Scan for the cell matching the given text and deliver its (X, Y) coordinate at center. 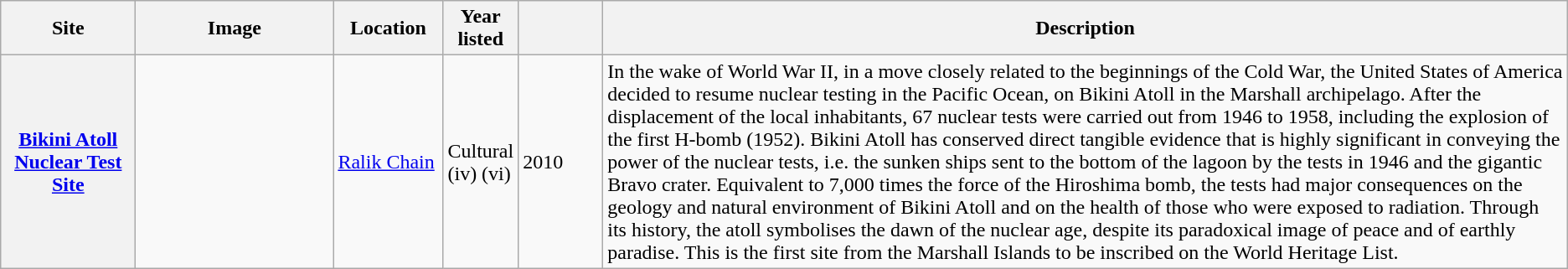
2010 (561, 162)
Cultural (iv) (vi) (481, 162)
Site (69, 28)
Location (389, 28)
Year listed (481, 28)
Ralik Chain (389, 162)
Image (235, 28)
Description (1086, 28)
Bikini Atoll Nuclear Test Site (69, 162)
